Locate the cell with the specified text and output its (x, y) center coordinate. 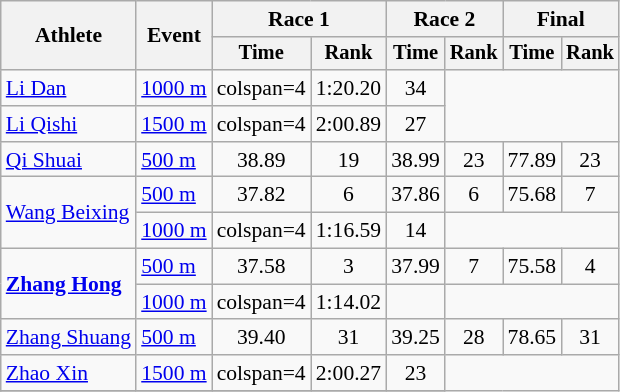
Event (174, 36)
37.58 (262, 267)
75.68 (532, 195)
39.40 (262, 338)
14 (416, 231)
2:00.89 (348, 124)
78.65 (532, 338)
1:16.59 (348, 231)
3 (348, 267)
37.86 (416, 195)
2:00.27 (348, 373)
37.82 (262, 195)
27 (416, 124)
Athlete (68, 36)
Qi Shuai (68, 160)
39.25 (416, 338)
77.89 (532, 160)
Final (561, 19)
Zhang Hong (68, 284)
4 (590, 267)
19 (348, 160)
Zhao Xin (68, 373)
28 (474, 338)
1:20.20 (348, 88)
Race 1 (300, 19)
Li Dan (68, 88)
Li Qishi (68, 124)
1:14.02 (348, 302)
75.58 (532, 267)
Zhang Shuang (68, 338)
38.99 (416, 160)
Wang Beixing (68, 212)
34 (416, 88)
37.99 (416, 267)
38.89 (262, 160)
Race 2 (444, 19)
